Capture the cell that displays the provided text and extract its [X, Y] central coordinate. 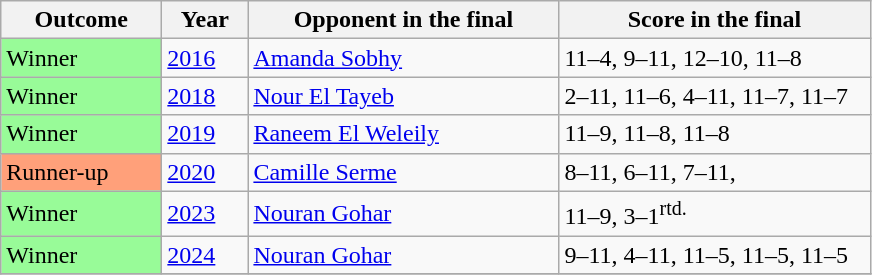
Runner-up [82, 172]
2018 [205, 96]
Camille Serme [404, 172]
Nour El Tayeb [404, 96]
2019 [205, 134]
2016 [205, 58]
2020 [205, 172]
11–9, 11–8, 11–8 [714, 134]
Score in the final [714, 20]
11–4, 9–11, 12–10, 11–8 [714, 58]
9–11, 4–11, 11–5, 11–5, 11–5 [714, 255]
Outcome [82, 20]
Opponent in the final [404, 20]
2023 [205, 214]
2–11, 11–6, 4–11, 11–7, 11–7 [714, 96]
Raneem El Weleily [404, 134]
8–11, 6–11, 7–11, [714, 172]
Year [205, 20]
2024 [205, 255]
11–9, 3–1rtd. [714, 214]
Amanda Sobhy [404, 58]
